For the text-containing cell, return its midpoint in [X, Y] coordinate format. 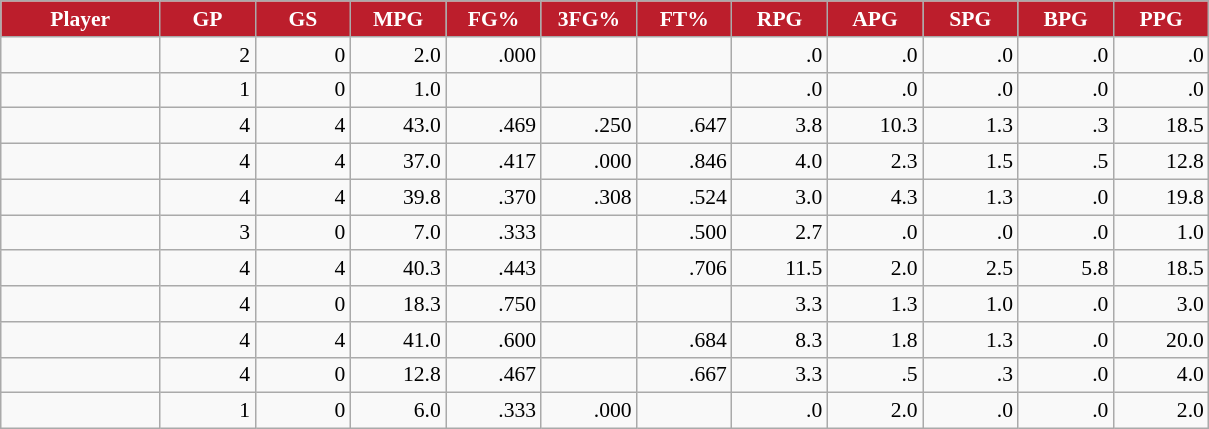
.370 [494, 197]
1.5 [970, 162]
1.8 [874, 340]
PPG [1161, 19]
GS [302, 19]
3.8 [780, 126]
APG [874, 19]
BPG [1066, 19]
.846 [684, 162]
.469 [494, 126]
2.7 [780, 233]
37.0 [398, 162]
FT% [684, 19]
2 [208, 55]
Player [80, 19]
8.3 [780, 340]
4.3 [874, 197]
3 [208, 233]
.308 [588, 197]
.600 [494, 340]
.647 [684, 126]
.250 [588, 126]
.467 [494, 375]
40.3 [398, 269]
MPG [398, 19]
GP [208, 19]
11.5 [780, 269]
SPG [970, 19]
2.3 [874, 162]
18.3 [398, 304]
.667 [684, 375]
.706 [684, 269]
10.3 [874, 126]
.524 [684, 197]
2.5 [970, 269]
20.0 [1161, 340]
7.0 [398, 233]
3FG% [588, 19]
39.8 [398, 197]
19.8 [1161, 197]
41.0 [398, 340]
RPG [780, 19]
5.8 [1066, 269]
.417 [494, 162]
.500 [684, 233]
.684 [684, 340]
43.0 [398, 126]
6.0 [398, 411]
FG% [494, 19]
.443 [494, 269]
.750 [494, 304]
